Detect which cell encompasses the target text, then output its (x, y) center coordinate. 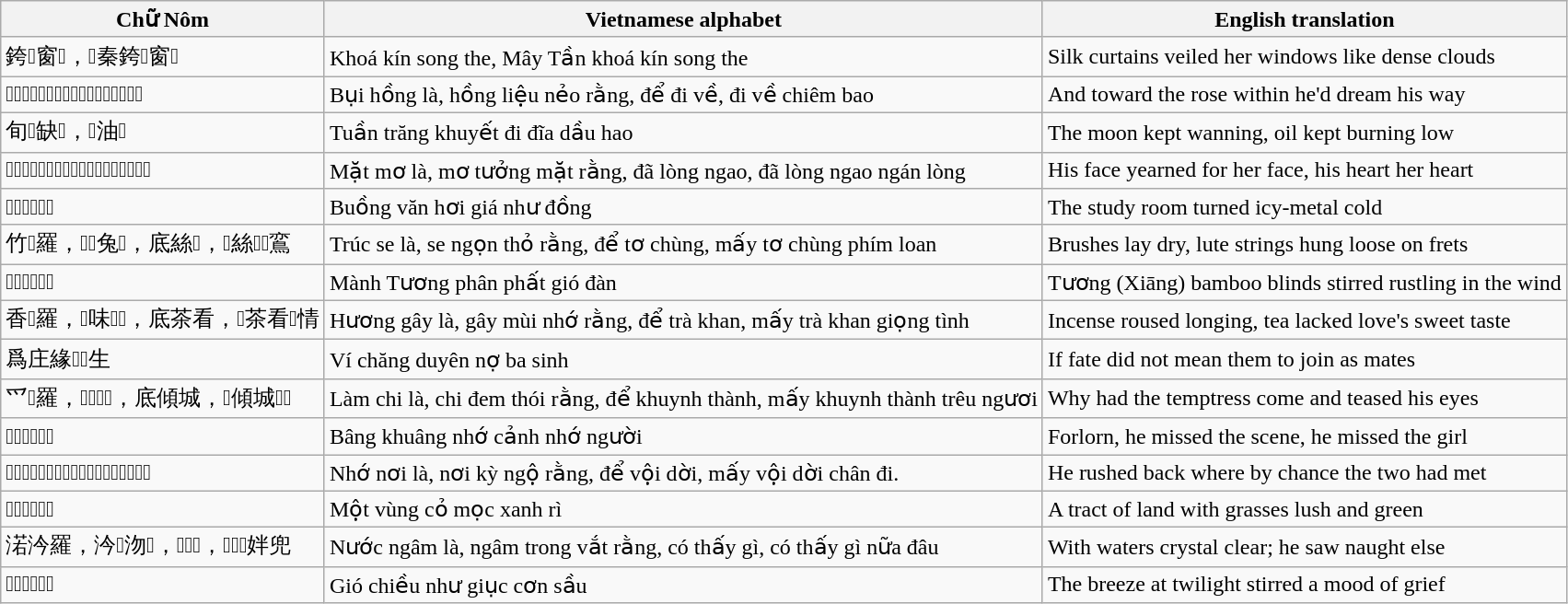
Mặt mơ là, mơ tưởng mặt rằng, đã lòng ngao, đã lòng ngao ngán lòng (683, 170)
With waters crystal clear; he saw naught else (1304, 547)
Hương gây là, gây mùi nhớ rằng, để trà khan, mấy trà khan giọng tình (683, 320)
𫕲𣊿如𠽖𩂀愁 (163, 585)
And toward the rose within he'd dream his way (1304, 95)
Một vùng cỏ mọc xanh rì (683, 509)
𩈘𢠩羅，𢠩想𩈘𪘵，㐌𢚸嗷，㐌𢚸嗷𠵚𢚸 (163, 170)
Bụi hồng là, hồng liệu nẻo rằng, để đi về, đi về chiêm bao (683, 95)
Silk curtains veiled her windows like dense clouds (1304, 57)
Incense roused longing, tea lacked love's sweet taste (1304, 320)
Khoá kín song the, Mây Tần khoá kín song the (683, 57)
Brushes lay dry, lute strings hung loose on frets (1304, 245)
The breeze at twilight stirred a mood of grief (1304, 585)
𢲔傾𢖵景𢖵𠊛 (163, 436)
The moon kept wanning, oil kept burning low (1304, 133)
Tuần trăng khuyết đi đĩa dầu hao (683, 133)
His face yearned for her face, his heart her heart (1304, 170)
Trúc se là, se ngọn thỏ rằng, để tơ chùng, mấy tơ chùng phím loan (683, 245)
Why had the temptress come and teased his eyes (1304, 398)
𠬠𫧜𦹵𠚐𩇢荑 (163, 509)
渃汵羅，汵𬺚沕𪘵，𣎏𧡊𫡛，𣎏𧡊𫡛姅兜 (163, 547)
旬𦝄缺𠫾，𥒦油𪡱 (163, 133)
Chữ Nôm (163, 19)
Mành Tương phân phất gió đàn (683, 283)
A tract of land with grasses lush and green (1304, 509)
香𦟍羅，𦟍味𢖵𪘵，底茶看，𫣿茶看𪢊情 (163, 320)
銙𡫨窗𦂛，𩄲秦銙𡫨窗𦂛 (163, 57)
Vietnamese alphabet (683, 19)
Gió chiều như giục cơn sầu (683, 585)
𢅆湘氛拂𫕲彈 (163, 283)
Buồng văn hơi giá như đồng (683, 207)
Nước ngâm là, ngâm trong vắt rằng, có thấy gì, có thấy gì nữa đâu (683, 547)
Tương (Xiāng) bamboo blinds stirred rustling in the wind (1304, 283)
𦹷紅羅，紅料𡑩𪘵，底𠫾𬩍，𠫾𬩍瞻包 (163, 95)
竹𣊋羅，𣊋𦰟兔𪘵，底絲𦇮，𫣿絲𦇮𫸿鵉 (163, 245)
Forlorn, he missed the scene, he missed the girl (1304, 436)
If fate did not mean them to join as mates (1304, 359)
爲庄緣𡢻𠀧生 (163, 359)
𢖵坭羅，坭奇遇𪘵，底𫏚𨄼，𫣿𫏚𨄼蹎𠫾 (163, 473)
Làm chi là, chi đem thói rằng, để khuynh thành, mấy khuynh thành trêu ngươi (683, 398)
He rushed back where by chance the two had met (1304, 473)
Ví chăng duyên nợ ba sinh (683, 359)
Bâng khuâng nhớ cảnh nhớ người (683, 436)
English translation (1304, 19)
爫𫡛羅，𫡛𨑴𢟔𪘵，底傾城，𫣿傾城𠶅𤽗 (163, 398)
Nhớ nơi là, nơi kỳ ngộ rằng, để vội dời, mấy vội dời chân đi. (683, 473)
𢩣文𣱬液如銅 (163, 207)
The study room turned icy-metal cold (1304, 207)
